Return the [x, y] coordinate for the center point of the cell that contains the specified text.  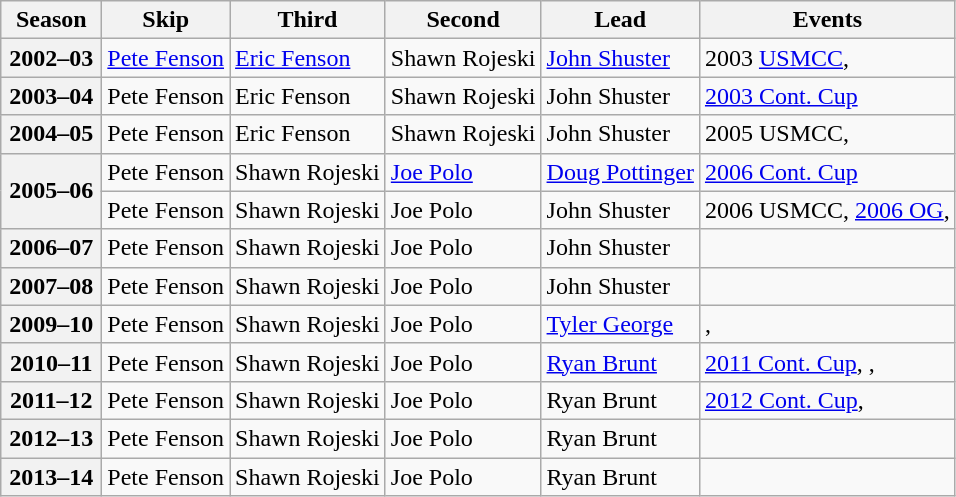
Tyler George [620, 324]
2004–05 [52, 134]
2006–07 [52, 248]
2006 Cont. Cup [827, 172]
2010–11 [52, 362]
Third [308, 20]
Skip [166, 20]
2011–12 [52, 400]
Events [827, 20]
2003 Cont. Cup [827, 96]
2005–06 [52, 191]
2005 USMCC, [827, 134]
Lead [620, 20]
2009–10 [52, 324]
2007–08 [52, 286]
2012 Cont. Cup, [827, 400]
2002–03 [52, 58]
Second [463, 20]
2003–04 [52, 96]
2003 USMCC, [827, 58]
, [827, 324]
Doug Pottinger [620, 172]
2011 Cont. Cup, , [827, 362]
2006 USMCC, 2006 OG, [827, 210]
Season [52, 20]
2012–13 [52, 438]
2013–14 [52, 477]
